Search for the cell housing the specified text and yield its (X, Y) center coordinate. 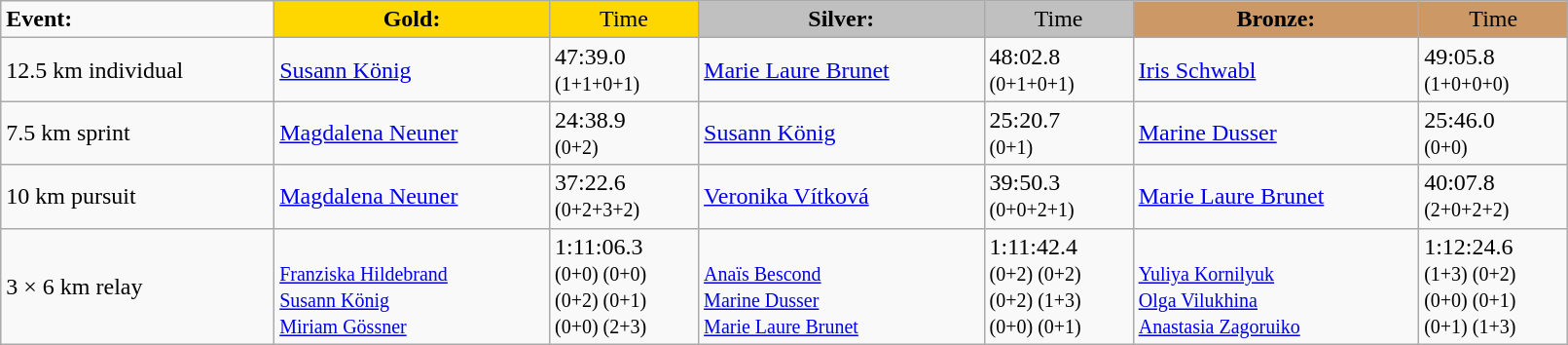
3 × 6 km relay (138, 287)
12.5 km individual (138, 70)
Silver: (841, 19)
Gold: (413, 19)
1:12:24.6(1+3) (0+2)(0+0) (0+1)(0+1) (1+3) (1493, 287)
Veronika Vítková (841, 197)
1:11:42.4(0+2) (0+2)(0+2) (1+3)(0+0) (0+1) (1059, 287)
25:46.0(0+0) (1493, 133)
1:11:06.3(0+0) (0+0)(0+2) (0+1)(0+0) (2+3) (623, 287)
Iris Schwabl (1275, 70)
Franziska HildebrandSusann KönigMiriam Gössner (413, 287)
Event: (138, 19)
39:50.3(0+0+2+1) (1059, 197)
40:07.8(2+0+2+2) (1493, 197)
47:39.0 (1+1+0+1) (623, 70)
Marine Dusser (1275, 133)
24:38.9(0+2) (623, 133)
10 km pursuit (138, 197)
37:22.6(0+2+3+2) (623, 197)
Bronze: (1275, 19)
7.5 km sprint (138, 133)
Anaïs BescondMarine DusserMarie Laure Brunet (841, 287)
49:05.8(1+0+0+0) (1493, 70)
48:02.8(0+1+0+1) (1059, 70)
25:20.7(0+1) (1059, 133)
Yuliya KornilyukOlga VilukhinaAnastasia Zagoruiko (1275, 287)
